Determine the [x, y] coordinate at the center of the cell enclosing the given text.  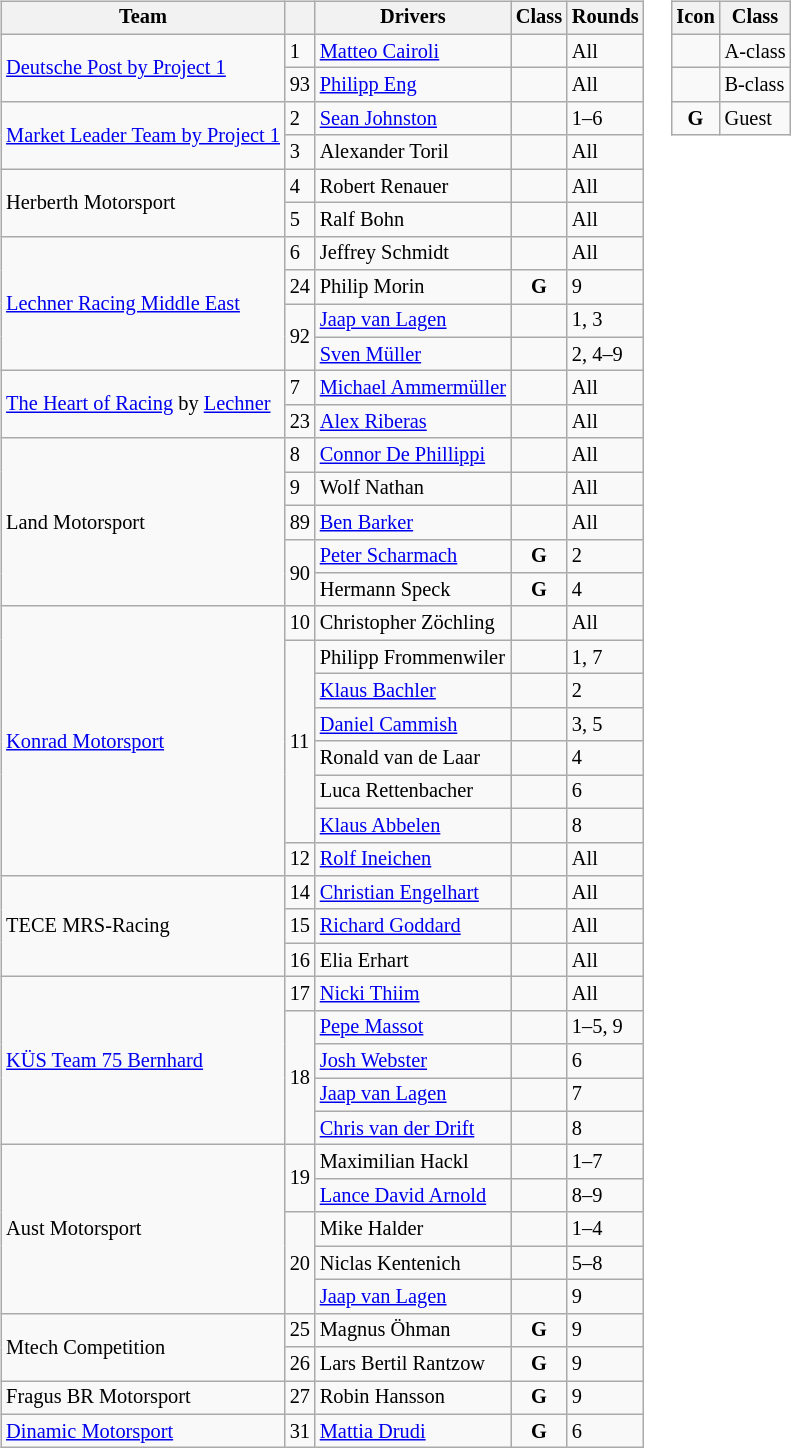
Peter Scharmach [413, 556]
TECE MRS-Racing [143, 926]
Josh Webster [413, 1061]
Lechner Racing Middle East [143, 304]
Lars Bertil Rantzow [413, 1364]
KÜS Team 75 Bernhard [143, 1061]
A-class [756, 51]
Konrad Motorsport [143, 740]
Mike Halder [413, 1229]
Icon [695, 18]
18 [300, 1078]
Sean Johnston [413, 119]
Pepe Massot [413, 1027]
Robert Renauer [413, 186]
90 [300, 572]
Nicki Thiim [413, 994]
12 [300, 859]
2, 4–9 [606, 354]
24 [300, 287]
Ralf Bohn [413, 220]
Chris van der Drift [413, 1128]
93 [300, 85]
Jeffrey Schmidt [413, 253]
Alexander Toril [413, 152]
16 [300, 960]
3 [300, 152]
Deutsche Post by Project 1 [143, 68]
19 [300, 1178]
Philipp Eng [413, 85]
Rounds [606, 18]
20 [300, 1262]
Herberth Motorsport [143, 202]
B-class [756, 85]
Drivers [413, 18]
Ronald van de Laar [413, 758]
89 [300, 522]
Mtech Competition [143, 1346]
Market Leader Team by Project 1 [143, 136]
Robin Hansson [413, 1398]
Sven Müller [413, 354]
5 [300, 220]
1–7 [606, 1162]
14 [300, 893]
Lance David Arnold [413, 1196]
Aust Motorsport [143, 1229]
Guest [756, 119]
92 [300, 338]
Hermann Speck [413, 590]
1–6 [606, 119]
The Heart of Racing by Lechner [143, 404]
Rolf Ineichen [413, 859]
11 [300, 741]
8–9 [606, 1196]
Christopher Zöchling [413, 623]
Ben Barker [413, 522]
1, 7 [606, 657]
Connor De Phillippi [413, 455]
Niclas Kentenich [413, 1263]
Philipp Frommenwiler [413, 657]
Land Motorsport [143, 522]
31 [300, 1431]
1, 3 [606, 321]
15 [300, 926]
Maximilian Hackl [413, 1162]
Klaus Abbelen [413, 825]
Christian Engelhart [413, 893]
Michael Ammermüller [413, 388]
Daniel Cammish [413, 724]
Mattia Drudi [413, 1431]
26 [300, 1364]
1–4 [606, 1229]
Team [143, 18]
Luca Rettenbacher [413, 792]
17 [300, 994]
Magnus Öhman [413, 1330]
Philip Morin [413, 287]
Richard Goddard [413, 926]
27 [300, 1398]
5–8 [606, 1263]
1 [300, 51]
1–5, 9 [606, 1027]
Wolf Nathan [413, 489]
Matteo Cairoli [413, 51]
Fragus BR Motorsport [143, 1398]
Klaus Bachler [413, 691]
Dinamic Motorsport [143, 1431]
3, 5 [606, 724]
23 [300, 422]
10 [300, 623]
Alex Riberas [413, 422]
Elia Erhart [413, 960]
25 [300, 1330]
